Output the [x, y] coordinate of the center of the cell containing the given text.  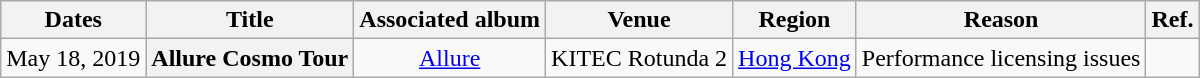
Allure [450, 58]
May 18, 2019 [74, 58]
Reason [1001, 20]
Venue [640, 20]
Performance licensing issues [1001, 58]
Allure Cosmo Tour [250, 58]
Region [795, 20]
Associated album [450, 20]
Dates [74, 20]
Ref. [1172, 20]
Title [250, 20]
Hong Kong [795, 58]
KITEC Rotunda 2 [640, 58]
